Find where the given text appears and provide that cell's center as [x, y] coordinate. 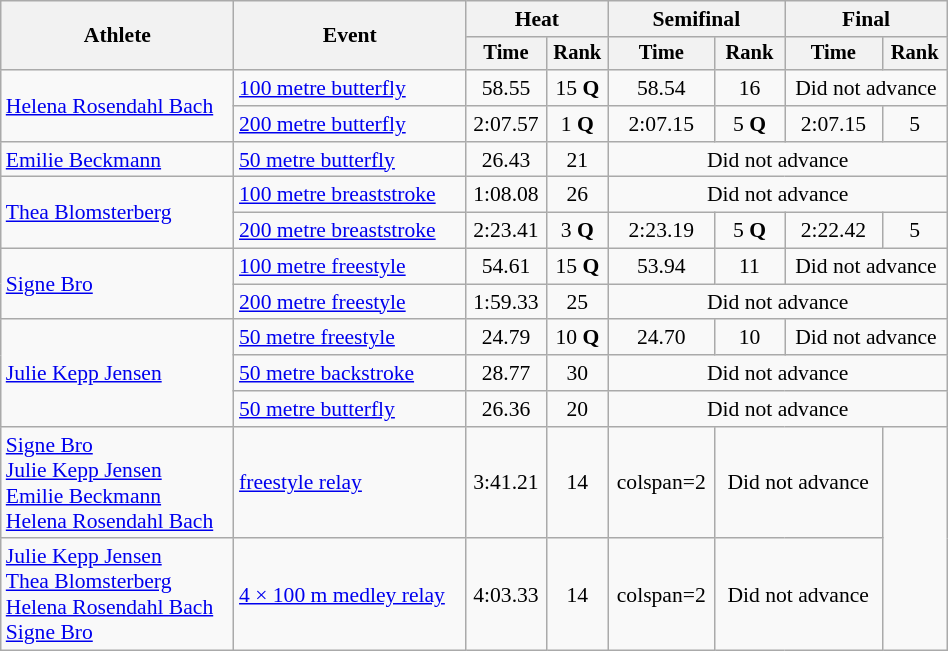
1 Q [577, 124]
26 [577, 195]
58.55 [506, 88]
50 metre freestyle [350, 338]
Helena Rosendahl Bach [118, 106]
50 metre backstroke [350, 373]
11 [749, 267]
26.43 [506, 160]
1:08.08 [506, 195]
26.36 [506, 409]
2:07.57 [506, 124]
21 [577, 160]
4:03.33 [506, 595]
100 metre freestyle [350, 267]
Signe Bro [118, 284]
30 [577, 373]
200 metre freestyle [350, 302]
2:23.19 [661, 231]
100 metre breaststroke [350, 195]
200 metre butterfly [350, 124]
3 Q [577, 231]
Semifinal [696, 19]
Final [866, 19]
24.70 [661, 338]
58.54 [661, 88]
1:59.33 [506, 302]
freestyle relay [350, 483]
Signe Bro Julie Kepp Jensen Emilie Beckmann Helena Rosendahl Bach [118, 483]
54.61 [506, 267]
Athlete [118, 36]
28.77 [506, 373]
3:41.21 [506, 483]
10 [749, 338]
2:23.41 [506, 231]
4 × 100 m medley relay [350, 595]
24.79 [506, 338]
Thea Blomsterberg [118, 212]
100 metre butterfly [350, 88]
Julie Kepp JensenThea Blomsterberg Helena Rosendahl Bach Signe Bro [118, 595]
Julie Kepp Jensen [118, 374]
200 metre breaststroke [350, 231]
2:22.42 [834, 231]
10 Q [577, 338]
Emilie Beckmann [118, 160]
53.94 [661, 267]
Heat [536, 19]
25 [577, 302]
20 [577, 409]
16 [749, 88]
Event [350, 36]
